Pinpoint the cell where the given text exists, returning its [x, y] midpoint coordinate. 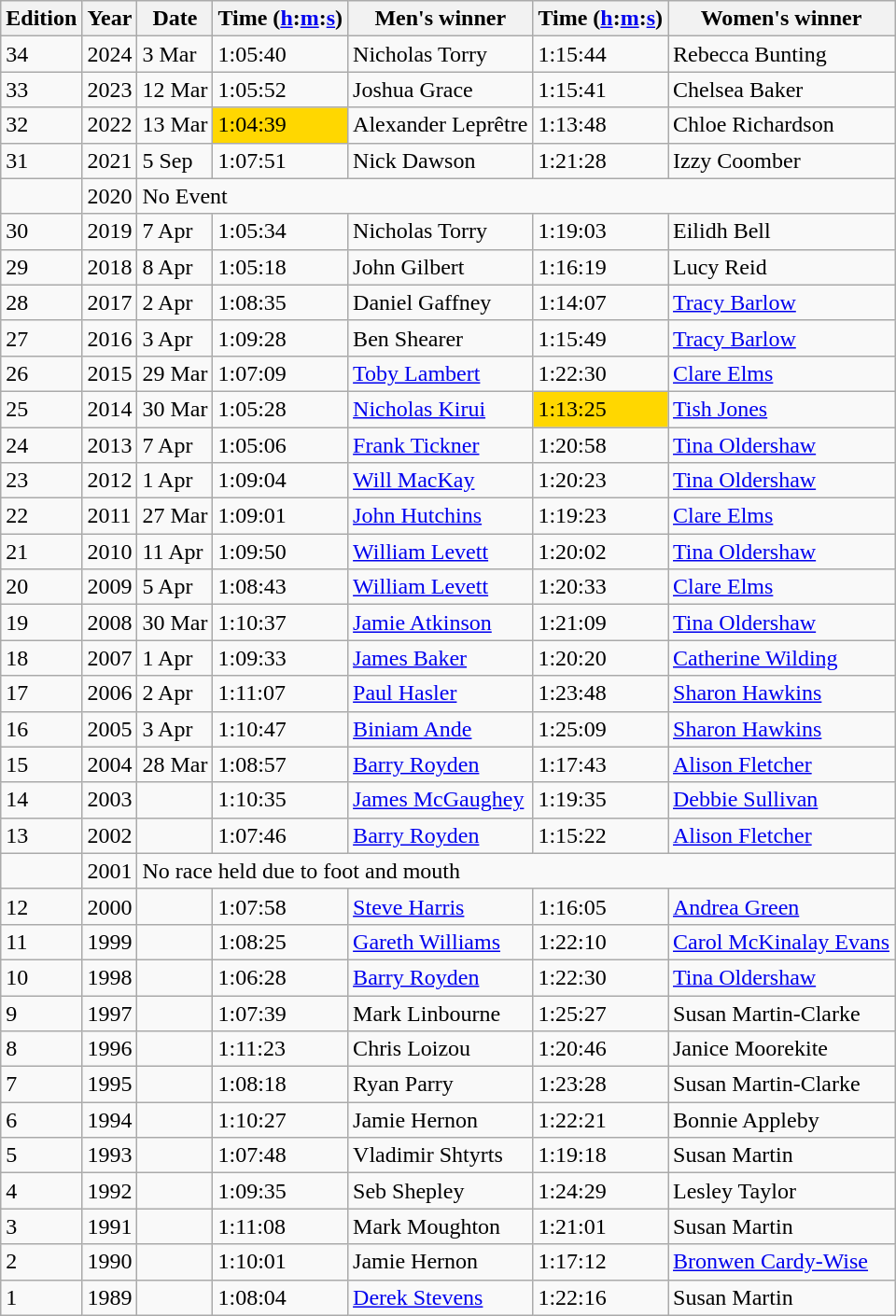
2013 [110, 445]
Ryan Parry [441, 1085]
32 [41, 125]
2 [41, 1262]
2018 [110, 267]
10 [41, 977]
1:25:27 [601, 1013]
2022 [110, 125]
29 Mar [175, 373]
1:20:23 [601, 481]
1:08:57 [280, 764]
1:19:03 [601, 231]
1992 [110, 1191]
16 [41, 729]
1:05:18 [280, 267]
Vladimir Shtyrts [441, 1155]
1:23:28 [601, 1085]
1:04:39 [280, 125]
Nick Dawson [441, 161]
1:11:23 [280, 1049]
1:07:46 [280, 835]
9 [41, 1013]
Date [175, 19]
2005 [110, 729]
1:10:27 [280, 1120]
Eilidh Bell [782, 231]
2010 [110, 552]
Rebecca Bunting [782, 54]
2023 [110, 90]
1:10:37 [280, 623]
Lesley Taylor [782, 1191]
1:22:10 [601, 942]
1:05:40 [280, 54]
2003 [110, 800]
Debbie Sullivan [782, 800]
1991 [110, 1226]
1:09:50 [280, 552]
1:20:58 [601, 445]
13 Mar [175, 125]
1:08:18 [280, 1085]
8 Apr [175, 267]
Carol McKinalay Evans [782, 942]
1997 [110, 1013]
Chris Loizou [441, 1049]
1:07:09 [280, 373]
12 Mar [175, 90]
Paul Hasler [441, 693]
30 [41, 231]
1:08:35 [280, 302]
1:08:25 [280, 942]
1:13:48 [601, 125]
1993 [110, 1155]
2024 [110, 54]
Andrea Green [782, 906]
1:20:20 [601, 658]
2011 [110, 516]
1995 [110, 1085]
Edition [41, 19]
1:09:33 [280, 658]
Frank Tickner [441, 445]
1:17:43 [601, 764]
1:10:01 [280, 1262]
Catherine Wilding [782, 658]
1:05:52 [280, 90]
2001 [110, 871]
21 [41, 552]
17 [41, 693]
1:23:48 [601, 693]
Steve Harris [441, 906]
1:07:48 [280, 1155]
1998 [110, 977]
7 [41, 1085]
James Baker [441, 658]
2006 [110, 693]
Janice Moorekite [782, 1049]
1:09:04 [280, 481]
2004 [110, 764]
1:19:23 [601, 516]
Chloe Richardson [782, 125]
1:07:39 [280, 1013]
Women's winner [782, 19]
1:16:19 [601, 267]
1:11:08 [280, 1226]
1996 [110, 1049]
2008 [110, 623]
11 Apr [175, 552]
2007 [110, 658]
34 [41, 54]
1999 [110, 942]
Year [110, 19]
1989 [110, 1297]
1:08:43 [280, 587]
2014 [110, 409]
1:08:04 [280, 1297]
Will MacKay [441, 481]
James McGaughey [441, 800]
1:20:46 [601, 1049]
3 [41, 1226]
Mark Linbourne [441, 1013]
1:10:47 [280, 729]
27 Mar [175, 516]
15 [41, 764]
1:09:35 [280, 1191]
No Event [516, 196]
4 [41, 1191]
1:15:41 [601, 90]
Men's winner [441, 19]
Jamie Atkinson [441, 623]
Biniam Ande [441, 729]
2016 [110, 338]
Tish Jones [782, 409]
1:17:12 [601, 1262]
2009 [110, 587]
1 [41, 1297]
1:21:28 [601, 161]
3 Mar [175, 54]
5 [41, 1155]
1:06:28 [280, 977]
29 [41, 267]
1:09:01 [280, 516]
1990 [110, 1262]
1:22:21 [601, 1120]
Chelsea Baker [782, 90]
23 [41, 481]
1:20:02 [601, 552]
Joshua Grace [441, 90]
1:19:18 [601, 1155]
1994 [110, 1120]
1:07:58 [280, 906]
2019 [110, 231]
1:09:28 [280, 338]
19 [41, 623]
1:15:49 [601, 338]
Alexander Leprêtre [441, 125]
John Hutchins [441, 516]
2012 [110, 481]
1:21:01 [601, 1226]
1:07:51 [280, 161]
28 Mar [175, 764]
20 [41, 587]
Mark Moughton [441, 1226]
Seb Shepley [441, 1191]
Toby Lambert [441, 373]
31 [41, 161]
2021 [110, 161]
8 [41, 1049]
1:10:35 [280, 800]
1:15:22 [601, 835]
Nicholas Kirui [441, 409]
5 Sep [175, 161]
No race held due to foot and mouth [516, 871]
1:15:44 [601, 54]
1:05:34 [280, 231]
25 [41, 409]
18 [41, 658]
Ben Shearer [441, 338]
1:11:07 [280, 693]
1:21:09 [601, 623]
1:14:07 [601, 302]
27 [41, 338]
Derek Stevens [441, 1297]
2017 [110, 302]
Lucy Reid [782, 267]
John Gilbert [441, 267]
1:20:33 [601, 587]
Gareth Williams [441, 942]
1:22:16 [601, 1297]
5 Apr [175, 587]
2020 [110, 196]
1:05:28 [280, 409]
26 [41, 373]
14 [41, 800]
Izzy Coomber [782, 161]
Daniel Gaffney [441, 302]
12 [41, 906]
1:25:09 [601, 729]
1:05:06 [280, 445]
33 [41, 90]
1:24:29 [601, 1191]
28 [41, 302]
2015 [110, 373]
Bonnie Appleby [782, 1120]
6 [41, 1120]
24 [41, 445]
2000 [110, 906]
11 [41, 942]
13 [41, 835]
1:13:25 [601, 409]
Bronwen Cardy-Wise [782, 1262]
2002 [110, 835]
22 [41, 516]
1:16:05 [601, 906]
1:19:35 [601, 800]
